Pinpoint the cell where the given text exists, returning its [x, y] midpoint coordinate. 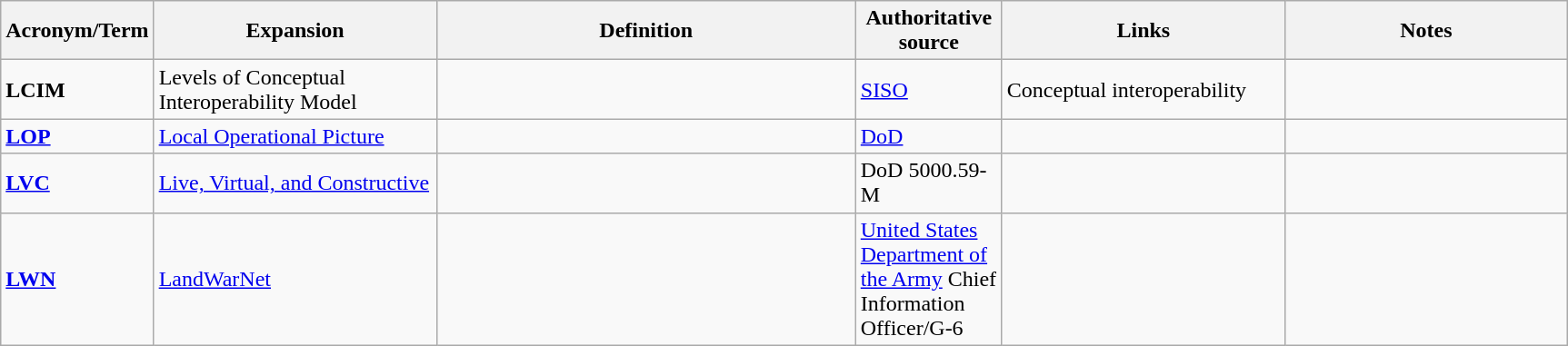
LWN [77, 279]
SISO [929, 89]
DoD [929, 136]
DoD 5000.59-M [929, 183]
Authoritative source [929, 31]
Live, Virtual, and Constructive [295, 183]
Definition [645, 31]
LandWarNet [295, 279]
LOP [77, 136]
Levels of Conceptual Interoperability Model [295, 89]
Acronym/Term [77, 31]
LCIM [77, 89]
Expansion [295, 31]
Local Operational Picture [295, 136]
Notes [1425, 31]
Links [1144, 31]
Conceptual interoperability [1144, 89]
United States Department of the Army Chief Information Officer/G-6 [929, 279]
LVC [77, 183]
